Pinpoint the cell where the given text exists, returning its (x, y) midpoint coordinate. 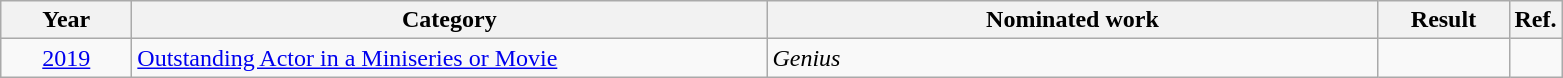
Outstanding Actor in a Miniseries or Movie (450, 58)
Result (1444, 20)
2019 (66, 58)
Year (66, 20)
Genius (1072, 58)
Category (450, 20)
Nominated work (1072, 20)
Ref. (1536, 20)
